Extract the [X, Y] coordinate from the center of the cell holding the provided text.  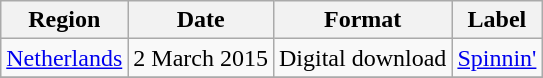
Netherlands [64, 58]
Spinnin' [497, 58]
Region [64, 20]
Date [201, 20]
Digital download [362, 58]
Format [362, 20]
2 March 2015 [201, 58]
Label [497, 20]
